Search for the cell housing the specified text and yield its (X, Y) center coordinate. 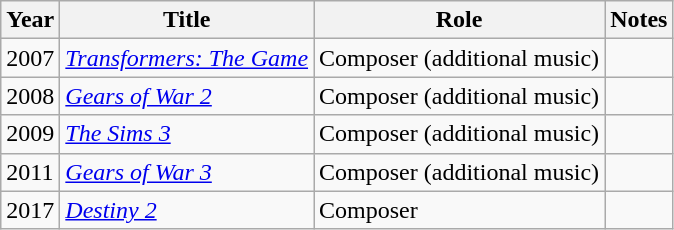
2007 (30, 58)
2011 (30, 172)
Notes (639, 20)
Gears of War 3 (187, 172)
Destiny 2 (187, 210)
Transformers: The Game (187, 58)
Gears of War 2 (187, 96)
2008 (30, 96)
The Sims 3 (187, 134)
Role (460, 20)
2017 (30, 210)
Composer (460, 210)
Title (187, 20)
Year (30, 20)
2009 (30, 134)
